Capture the cell that displays the provided text and extract its (X, Y) central coordinate. 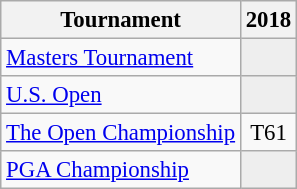
PGA Championship (121, 170)
2018 (268, 20)
The Open Championship (121, 133)
Masters Tournament (121, 58)
U.S. Open (121, 95)
T61 (268, 133)
Tournament (121, 20)
